Return the [x, y] coordinate for the center point of the cell that contains the specified text.  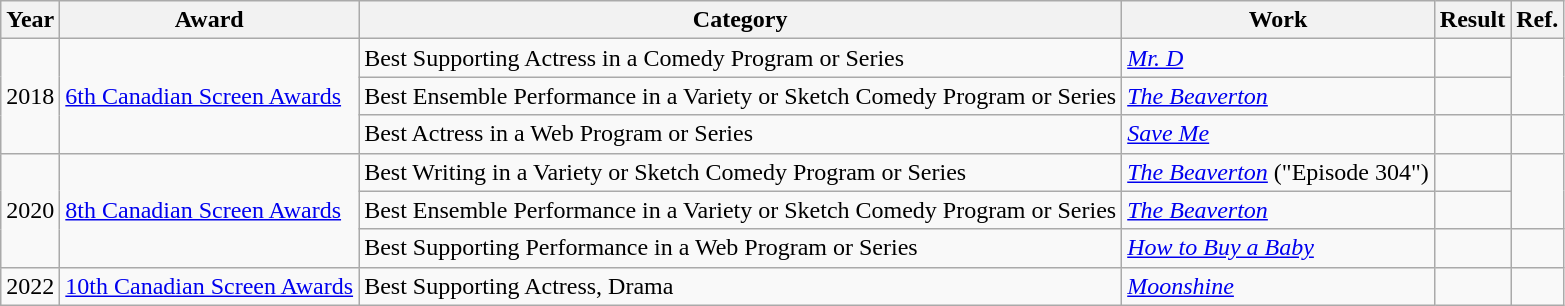
Best Supporting Actress in a Comedy Program or Series [740, 58]
2020 [30, 210]
Mr. D [1278, 58]
Best Supporting Actress, Drama [740, 286]
2022 [30, 286]
Moonshine [1278, 286]
The Beaverton ("Episode 304") [1278, 172]
6th Canadian Screen Awards [210, 96]
Year [30, 20]
Best Supporting Performance in a Web Program or Series [740, 248]
Ref. [1538, 20]
Work [1278, 20]
Best Writing in a Variety or Sketch Comedy Program or Series [740, 172]
8th Canadian Screen Awards [210, 210]
Award [210, 20]
10th Canadian Screen Awards [210, 286]
How to Buy a Baby [1278, 248]
Category [740, 20]
Best Actress in a Web Program or Series [740, 134]
2018 [30, 96]
Save Me [1278, 134]
Result [1472, 20]
